Extract the [x, y] coordinate from the center of the cell holding the provided text.  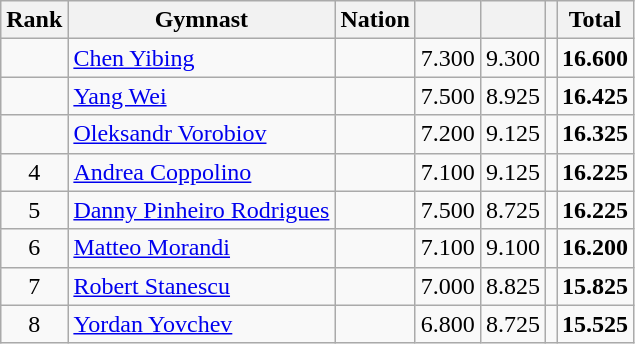
8 [34, 324]
Danny Pinheiro Rodrigues [202, 210]
Rank [34, 20]
Yordan Yovchev [202, 324]
9.300 [512, 58]
Robert Stanescu [202, 286]
16.600 [594, 58]
8.925 [512, 96]
16.325 [594, 134]
8.825 [512, 286]
7.000 [448, 286]
7 [34, 286]
Nation [375, 20]
7.200 [448, 134]
Total [594, 20]
4 [34, 172]
Chen Yibing [202, 58]
9.100 [512, 248]
5 [34, 210]
Yang Wei [202, 96]
15.825 [594, 286]
Matteo Morandi [202, 248]
7.300 [448, 58]
16.200 [594, 248]
Oleksandr Vorobiov [202, 134]
16.425 [594, 96]
6.800 [448, 324]
6 [34, 248]
Andrea Coppolino [202, 172]
15.525 [594, 324]
Gymnast [202, 20]
